Pinpoint the cell where the given text exists, returning its [x, y] midpoint coordinate. 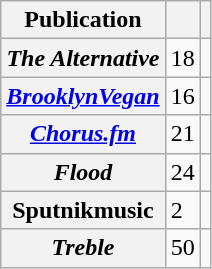
Publication [83, 20]
Sputnikmusic [83, 210]
Flood [83, 172]
2 [182, 210]
Chorus.fm [83, 134]
18 [182, 58]
21 [182, 134]
The Alternative [83, 58]
24 [182, 172]
Treble [83, 248]
16 [182, 96]
50 [182, 248]
BrooklynVegan [83, 96]
